For the text-containing cell, return its midpoint in [X, Y] coordinate format. 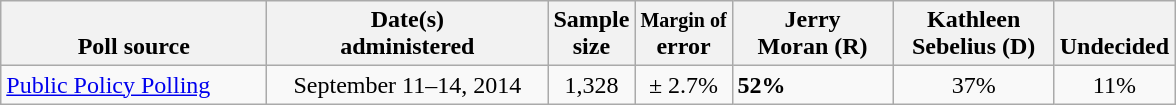
JerryMoran (R) [812, 34]
KathleenSebelius (D) [974, 34]
Date(s)administered [408, 34]
11% [1114, 85]
37% [974, 85]
September 11–14, 2014 [408, 85]
Poll source [134, 34]
Samplesize [592, 34]
Margin oferror [684, 34]
Public Policy Polling [134, 85]
52% [812, 85]
Undecided [1114, 34]
1,328 [592, 85]
± 2.7% [684, 85]
